For the text-containing cell, return its midpoint in [x, y] coordinate format. 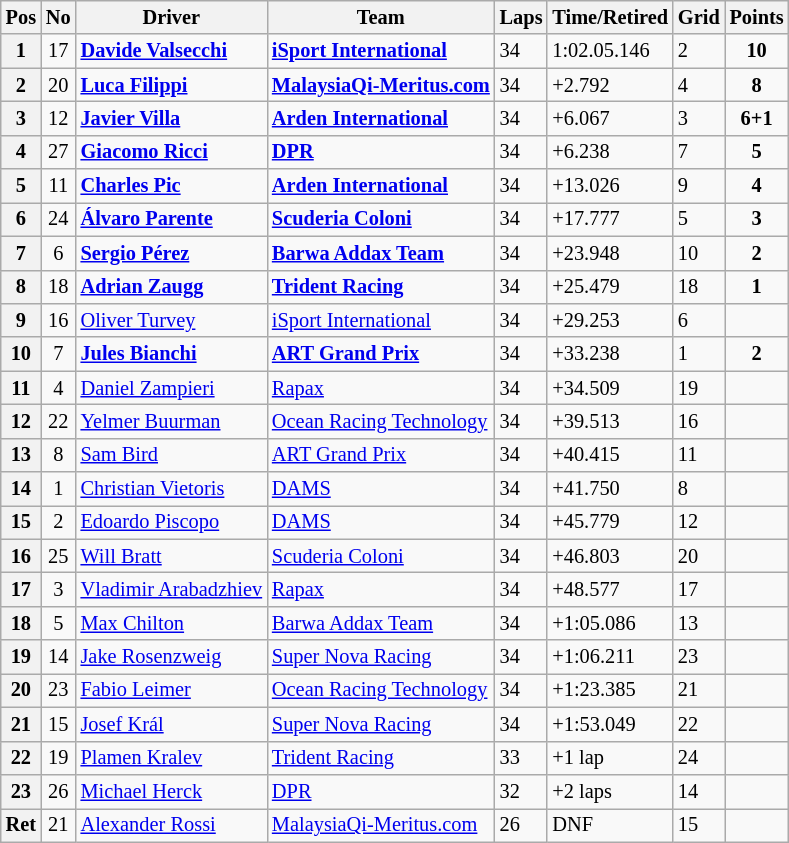
+1:53.049 [610, 724]
+34.509 [610, 388]
Laps [522, 17]
Will Bratt [172, 556]
DNF [610, 825]
33 [522, 758]
Giacomo Ricci [172, 152]
Josef Král [172, 724]
+46.803 [610, 556]
Jules Bianchi [172, 354]
+23.948 [610, 253]
25 [58, 556]
32 [522, 791]
+1:06.211 [610, 657]
Max Chilton [172, 623]
Plamen Kralev [172, 758]
+13.026 [610, 186]
Jake Rosenzweig [172, 657]
Vladimir Arabadzhiev [172, 589]
+1 lap [610, 758]
+41.750 [610, 489]
Points [757, 17]
Driver [172, 17]
+33.238 [610, 354]
Fabio Leimer [172, 690]
+25.479 [610, 287]
No [58, 17]
27 [58, 152]
+29.253 [610, 320]
1:02.05.146 [610, 51]
Sam Bird [172, 455]
+45.779 [610, 522]
Javier Villa [172, 118]
Adrian Zaugg [172, 287]
Yelmer Buurman [172, 421]
+1:23.385 [610, 690]
+40.415 [610, 455]
Alexander Rossi [172, 825]
Luca Filippi [172, 85]
Grid [699, 17]
Christian Vietoris [172, 489]
Davide Valsecchi [172, 51]
Álvaro Parente [172, 219]
Ret [21, 825]
+2.792 [610, 85]
Time/Retired [610, 17]
Sergio Pérez [172, 253]
+6.067 [610, 118]
Oliver Turvey [172, 320]
6+1 [757, 118]
Daniel Zampieri [172, 388]
Edoardo Piscopo [172, 522]
+1:05.086 [610, 623]
Pos [21, 17]
Charles Pic [172, 186]
Team [381, 17]
+39.513 [610, 421]
Michael Herck [172, 791]
+6.238 [610, 152]
+2 laps [610, 791]
+48.577 [610, 589]
+17.777 [610, 219]
